Return (x, y) of the center of cell containing provided text 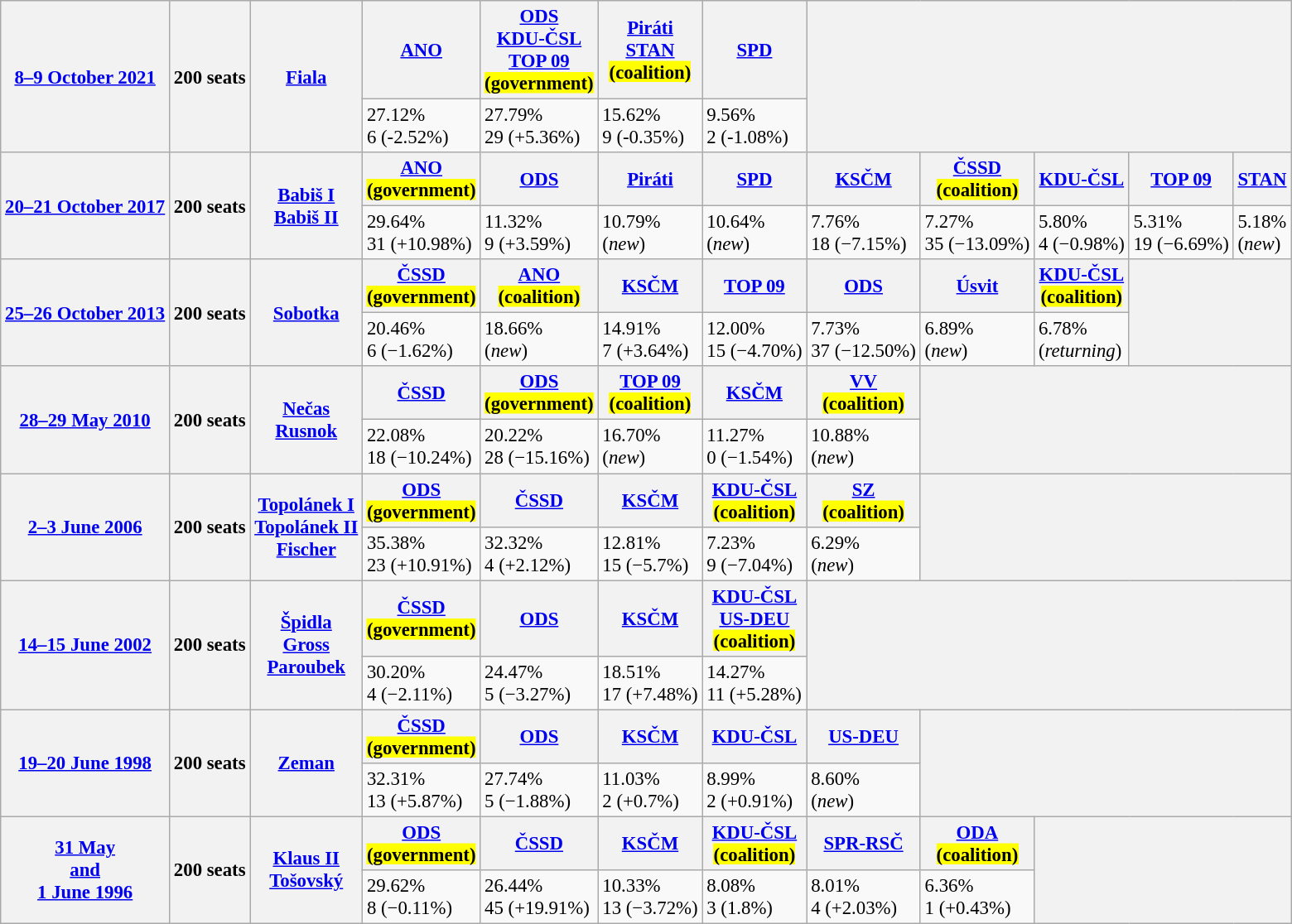
KDU-ČSLUS-DEU(coalition) (754, 618)
ANO(coalition) (539, 286)
Sobotka (306, 313)
7.73%37 (−12.50%) (863, 339)
16.70%(new) (650, 447)
SPR-RSČ (863, 843)
31 Mayand1 June 1996 (85, 869)
ODSKDU-ČSLTOP 09(government) (539, 50)
32.31%13 (+5.87%) (422, 790)
9.56%2 (-1.08%) (754, 126)
22.08%18 (−10.24%) (422, 447)
20–21 October 2017 (85, 205)
35.38%23 (+10.91%) (422, 553)
7.23%9 (−7.04%) (754, 553)
27.79%29 (+5.36%) (539, 126)
8.01%4 (+2.03%) (863, 898)
2–3 June 2006 (85, 527)
14.91%7 (+3.64%) (650, 339)
32.32%4 (+2.12%) (539, 553)
25–26 October 2013 (85, 313)
8–9 October 2021 (85, 76)
5.18%(new) (1262, 233)
8.60%(new) (863, 790)
Piráti (650, 179)
US-DEU (863, 737)
ANO(government) (422, 179)
19–20 June 1998 (85, 763)
18.51%17 (+7.48%) (650, 682)
20.22%28 (−15.16%) (539, 447)
STAN (1262, 179)
ANO (422, 50)
27.74%5 (−1.88%) (539, 790)
10.79%(new) (650, 233)
20.46%6 (−1.62%) (422, 339)
26.44%45 (+19.91%) (539, 898)
Topolánek ITopolánek IIFischer (306, 527)
15.62%9 (-0.35%) (650, 126)
6.29%(new) (863, 553)
Klaus IITošovský (306, 869)
10.88%(new) (863, 447)
6.89%(new) (977, 339)
11.27%0 (−1.54%) (754, 447)
7.76%18 (−7.15%) (863, 233)
PirátiSTAN(coalition) (650, 50)
12.00%15 (−4.70%) (754, 339)
30.20%4 (−2.11%) (422, 682)
NečasRusnok (306, 419)
14.27%11 (+5.28%) (754, 682)
6.78%(returning) (1082, 339)
10.33%13 (−3.72%) (650, 898)
6.36%1 (+0.43%) (977, 898)
Zeman (306, 763)
28–29 May 2010 (85, 419)
29.62%8 (−0.11%) (422, 898)
ČSSD(coalition) (977, 179)
12.81%15 (−5.7%) (650, 553)
11.32%9 (+3.59%) (539, 233)
8.08%3 (1.8%) (754, 898)
ŠpidlaGrossParoubek (306, 645)
8.99%2 (+0.91%) (754, 790)
11.03%2 (+0.7%) (650, 790)
29.64%31 (+10.98%) (422, 233)
5.31%19 (−6.69%) (1181, 233)
ODA(coalition) (977, 843)
Úsvit (977, 286)
14–15 June 2002 (85, 645)
7.27%35 (−13.09%) (977, 233)
Babiš I Babiš II (306, 205)
5.80%4 (−0.98%) (1082, 233)
TOP 09(coalition) (650, 392)
SZ(coalition) (863, 500)
10.64%(new) (754, 233)
18.66%(new) (539, 339)
Fiala (306, 76)
27.12%6 (-2.52%) (422, 126)
VV(coalition) (863, 392)
24.47%5 (−3.27%) (539, 682)
